Pinpoint the cell where the given text exists, returning its [x, y] midpoint coordinate. 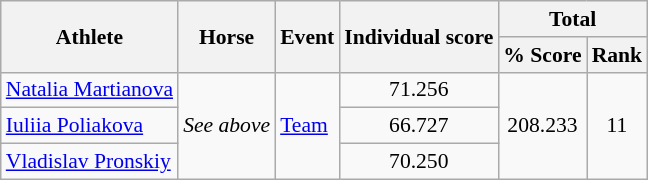
Iuliia Poliakova [90, 126]
Natalia Martianova [90, 90]
70.250 [418, 162]
11 [618, 126]
Horse [226, 36]
Total [572, 19]
Event [307, 36]
71.256 [418, 90]
% Score [542, 55]
Rank [618, 55]
66.727 [418, 126]
Team [307, 126]
Athlete [90, 36]
Vladislav Pronskiy [90, 162]
See above [226, 126]
208.233 [542, 126]
Individual score [418, 36]
